Return [x, y] of the center of cell containing provided text 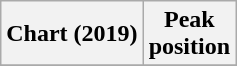
Peakposition [189, 34]
Chart (2019) [72, 34]
